Search for the cell housing the specified text and yield its [X, Y] center coordinate. 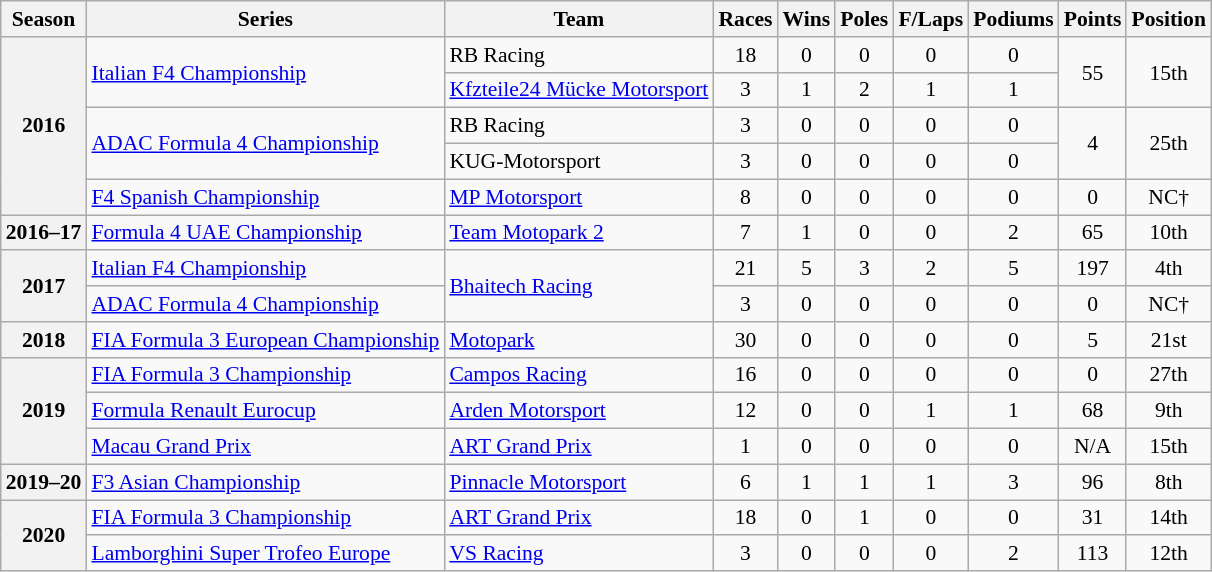
VS Racing [578, 554]
Formula Renault Eurocup [265, 411]
Series [265, 19]
8th [1168, 482]
113 [1093, 554]
31 [1093, 518]
4 [1093, 144]
Team [578, 19]
Formula 4 UAE Championship [265, 233]
F/Laps [930, 19]
2020 [44, 536]
2019 [44, 410]
F3 Asian Championship [265, 482]
14th [1168, 518]
197 [1093, 269]
96 [1093, 482]
2016 [44, 126]
Podiums [1014, 19]
2017 [44, 286]
Arden Motorsport [578, 411]
12 [745, 411]
16 [745, 375]
10th [1168, 233]
9th [1168, 411]
Macau Grand Prix [265, 447]
2018 [44, 340]
MP Motorsport [578, 197]
2016–17 [44, 233]
Season [44, 19]
Kfzteile24 Mücke Motorsport [578, 90]
Motopark [578, 340]
Wins [807, 19]
4th [1168, 269]
Team Motopark 2 [578, 233]
Position [1168, 19]
Poles [864, 19]
2019–20 [44, 482]
Campos Racing [578, 375]
55 [1093, 72]
Bhaitech Racing [578, 286]
N/A [1093, 447]
F4 Spanish Championship [265, 197]
8 [745, 197]
68 [1093, 411]
7 [745, 233]
21st [1168, 340]
Races [745, 19]
6 [745, 482]
25th [1168, 144]
12th [1168, 554]
FIA Formula 3 European Championship [265, 340]
Points [1093, 19]
21 [745, 269]
30 [745, 340]
Pinnacle Motorsport [578, 482]
27th [1168, 375]
65 [1093, 233]
KUG-Motorsport [578, 162]
Lamborghini Super Trofeo Europe [265, 554]
